Return the (x, y) coordinate for the center point of the cell that contains the specified text.  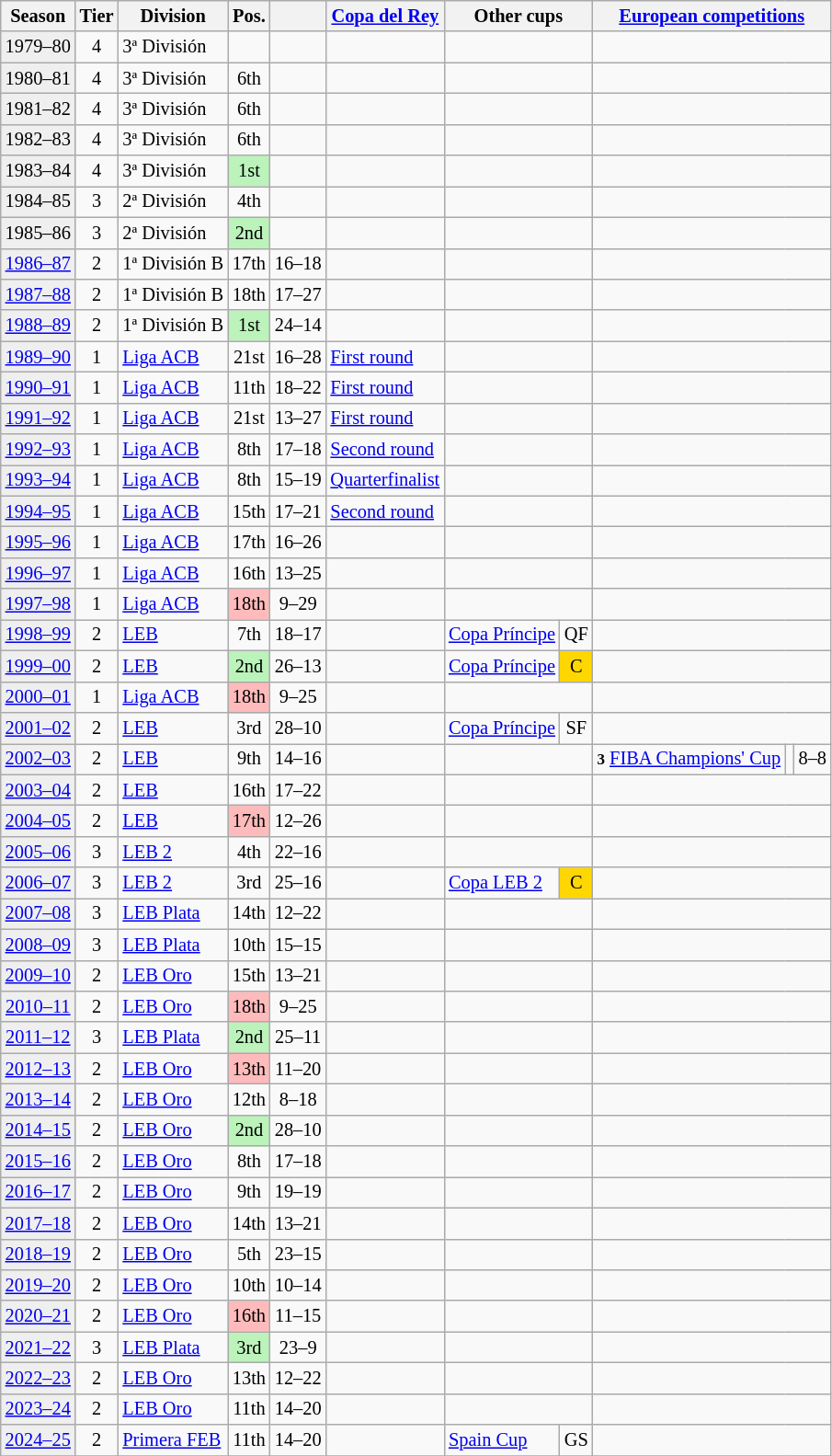
Season (39, 16)
1988–89 (39, 326)
European competitions (712, 16)
13–25 (298, 573)
2012–13 (39, 1069)
2000–01 (39, 697)
2001–02 (39, 728)
1992–93 (39, 450)
1986–87 (39, 264)
12–26 (298, 820)
2006–07 (39, 883)
Tier (97, 16)
2022–23 (39, 1378)
19–19 (298, 1192)
1983–84 (39, 171)
25–16 (298, 883)
2020–21 (39, 1316)
1979–80 (39, 47)
2007–08 (39, 913)
1984–85 (39, 201)
10–14 (298, 1285)
1989–90 (39, 357)
1981–82 (39, 109)
2010–11 (39, 1006)
2021–22 (39, 1347)
1990–91 (39, 387)
17–27 (298, 294)
16–18 (298, 264)
1991–92 (39, 418)
23–15 (298, 1255)
Spain Cup (502, 1440)
1987–88 (39, 294)
8–8 (813, 759)
23–9 (298, 1347)
SF (576, 728)
GS (576, 1440)
1980–81 (39, 78)
1985–86 (39, 233)
26–13 (298, 666)
Quarterfinalist (386, 480)
17–22 (298, 790)
1994–95 (39, 511)
17–21 (298, 511)
14–16 (298, 759)
1997–98 (39, 604)
5th (249, 1255)
Division (173, 16)
2004–05 (39, 820)
Pos. (249, 16)
2014–15 (39, 1130)
2005–06 (39, 852)
QF (576, 635)
16–26 (298, 542)
2013–14 (39, 1099)
1999–00 (39, 666)
2018–19 (39, 1255)
2017–18 (39, 1223)
Copa del Rey (386, 16)
2011–12 (39, 1038)
2019–20 (39, 1285)
2016–17 (39, 1192)
2023–24 (39, 1409)
18–22 (298, 387)
2008–09 (39, 945)
Primera FEB (173, 1440)
1998–99 (39, 635)
2009–10 (39, 976)
8–18 (298, 1099)
24–14 (298, 326)
11–15 (298, 1316)
18–17 (298, 635)
22–16 (298, 852)
2024–25 (39, 1440)
15–15 (298, 945)
Copa LEB 2 (502, 883)
1996–97 (39, 573)
7th (249, 635)
2015–16 (39, 1162)
3 FIBA Champions' Cup (690, 759)
15–19 (298, 480)
1995–96 (39, 542)
1982–83 (39, 140)
16–28 (298, 357)
25–11 (298, 1038)
11–20 (298, 1069)
2003–04 (39, 790)
Other cups (519, 16)
9–29 (298, 604)
13–27 (298, 418)
2002–03 (39, 759)
1993–94 (39, 480)
12th (249, 1099)
